Detect which cell encompasses the target text, then output its (X, Y) center coordinate. 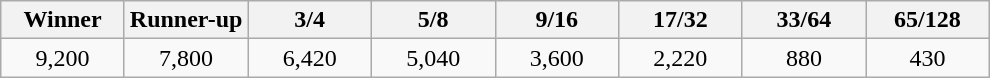
3/4 (310, 20)
5,040 (433, 58)
3,600 (557, 58)
5/8 (433, 20)
430 (928, 58)
6,420 (310, 58)
Winner (63, 20)
Runner-up (186, 20)
7,800 (186, 58)
9,200 (63, 58)
17/32 (681, 20)
9/16 (557, 20)
33/64 (804, 20)
65/128 (928, 20)
2,220 (681, 58)
880 (804, 58)
